Identify which cell holds the provided text, then report its (x, y) central coordinate. 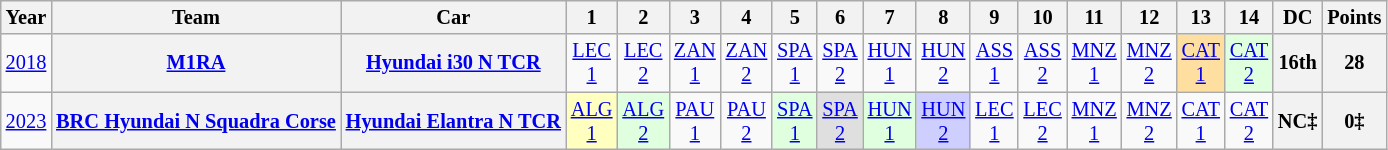
2023 (26, 121)
ALG1 (592, 121)
8 (943, 17)
7 (890, 17)
Team (196, 17)
Hyundai Elantra N TCR (454, 121)
ZAN2 (747, 63)
9 (994, 17)
ZAN1 (695, 63)
DC (1298, 17)
13 (1201, 17)
2018 (26, 63)
12 (1150, 17)
PAU1 (695, 121)
10 (1042, 17)
11 (1094, 17)
3 (695, 17)
1 (592, 17)
28 (1354, 63)
ASS2 (1042, 63)
0‡ (1354, 121)
ALG2 (643, 121)
Year (26, 17)
ASS1 (994, 63)
Hyundai i30 N TCR (454, 63)
6 (840, 17)
16th (1298, 63)
4 (747, 17)
BRC Hyundai N Squadra Corse (196, 121)
NC‡ (1298, 121)
14 (1249, 17)
PAU2 (747, 121)
5 (794, 17)
Points (1354, 17)
M1RA (196, 63)
2 (643, 17)
Car (454, 17)
